Return the [X, Y] coordinate for the center point of the cell that contains the specified text.  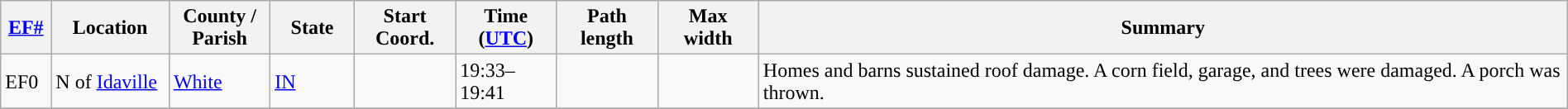
Start Coord. [404, 28]
IN [313, 81]
EF# [26, 28]
19:33–19:41 [506, 81]
Summary [1163, 28]
Max width [708, 28]
Location [111, 28]
State [313, 28]
Time (UTC) [506, 28]
County / Parish [219, 28]
EF0 [26, 81]
White [219, 81]
Homes and barns sustained roof damage. A corn field, garage, and trees were damaged. A porch was thrown. [1163, 81]
N of Idaville [111, 81]
Path length [607, 28]
